From the cell containing the given text, extract its center point as [x, y] coordinate. 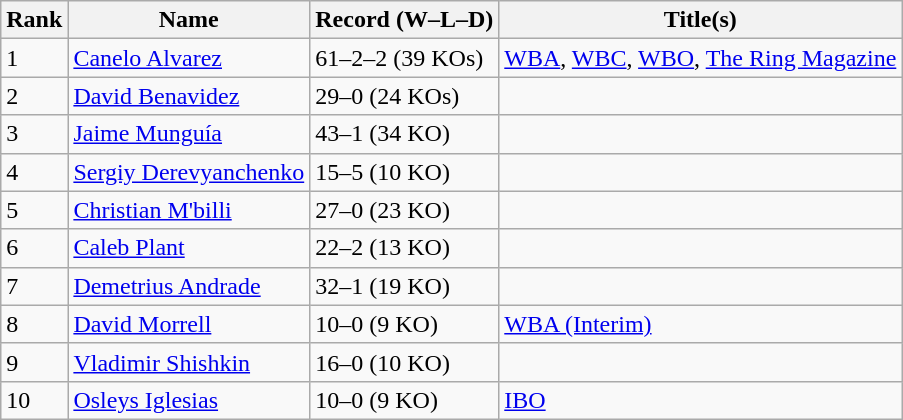
15–5 (10 KO) [404, 172]
Name [189, 20]
Title(s) [700, 20]
Vladimir Shishkin [189, 362]
2 [34, 96]
7 [34, 286]
WBA (Interim) [700, 324]
29–0 (24 KOs) [404, 96]
David Benavidez [189, 96]
Caleb Plant [189, 248]
4 [34, 172]
32–1 (19 KO) [404, 286]
Demetrius Andrade [189, 286]
9 [34, 362]
5 [34, 210]
Christian M'billi [189, 210]
IBO [700, 400]
27–0 (23 KO) [404, 210]
22–2 (13 KO) [404, 248]
8 [34, 324]
16–0 (10 KO) [404, 362]
David Morrell [189, 324]
61–2–2 (39 KOs) [404, 58]
Sergiy Derevyanchenko [189, 172]
Canelo Alvarez [189, 58]
6 [34, 248]
Rank [34, 20]
3 [34, 134]
Jaime Munguía [189, 134]
43–1 (34 KO) [404, 134]
Record (W–L–D) [404, 20]
WBA, WBC, WBO, The Ring Magazine [700, 58]
Osleys Iglesias [189, 400]
10 [34, 400]
1 [34, 58]
